Identify which cell holds the provided text, then report its [x, y] central coordinate. 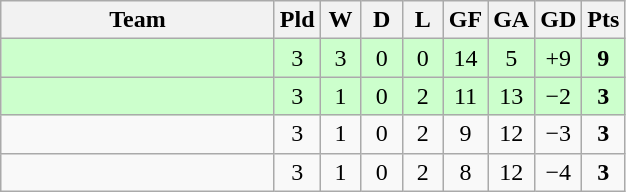
W [340, 20]
+9 [558, 58]
GA [512, 20]
8 [465, 172]
−4 [558, 172]
GD [558, 20]
D [382, 20]
11 [465, 96]
Team [138, 20]
Pts [604, 20]
GF [465, 20]
5 [512, 58]
14 [465, 58]
L [422, 20]
−2 [558, 96]
Pld [297, 20]
13 [512, 96]
−3 [558, 134]
